Output the [x, y] coordinate of the center of the cell containing the given text.  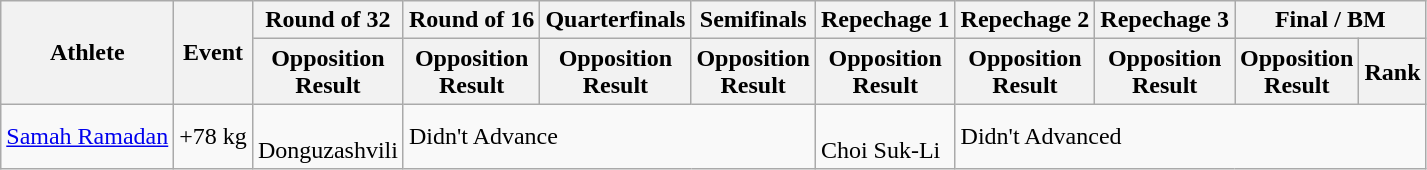
Final / BM [1330, 20]
Repechage 1 [885, 20]
Athlete [88, 52]
Repechage 2 [1025, 20]
Round of 32 [328, 20]
Semifinals [753, 20]
Choi Suk-Li [885, 136]
Didn't Advance [609, 136]
Quarterfinals [616, 20]
Event [214, 52]
Donguzashvili [328, 136]
Round of 16 [471, 20]
Repechage 3 [1165, 20]
Samah Ramadan [88, 136]
Rank [1392, 72]
+78 kg [214, 136]
Didn't Advanced [1190, 136]
